Find where the given text appears and provide that cell's center as (x, y) coordinate. 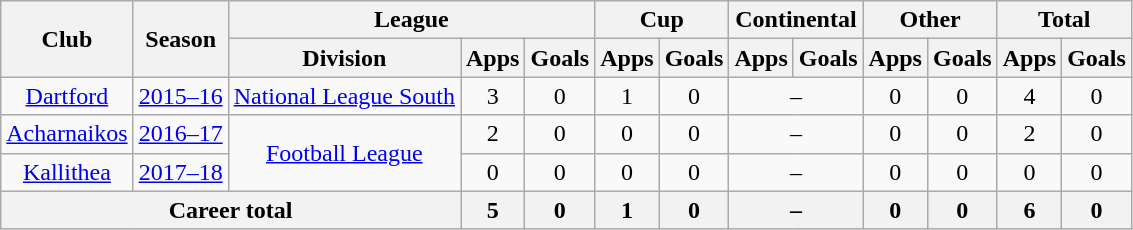
3 (492, 96)
4 (1029, 96)
Acharnaikos (67, 134)
League (412, 20)
Kallithea (67, 172)
6 (1029, 210)
Football League (344, 153)
Dartford (67, 96)
Continental (796, 20)
2015–16 (180, 96)
National League South (344, 96)
5 (492, 210)
Division (344, 58)
2017–18 (180, 172)
Other (930, 20)
2016–17 (180, 134)
Total (1064, 20)
Club (67, 39)
Cup (662, 20)
Season (180, 39)
Career total (231, 210)
